Scan for the cell matching the given text and deliver its [x, y] coordinate at center. 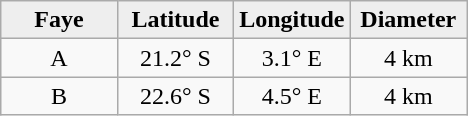
22.6° S [175, 96]
Diameter [408, 20]
Faye [59, 20]
21.2° S [175, 58]
3.1° E [292, 58]
4.5° E [292, 96]
B [59, 96]
Longitude [292, 20]
A [59, 58]
Latitude [175, 20]
